Return [x, y] of the center of cell containing provided text 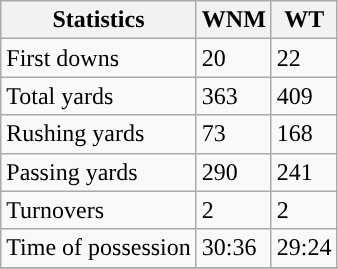
WNM [234, 20]
241 [304, 172]
Total yards [99, 96]
Turnovers [99, 210]
20 [234, 58]
290 [234, 172]
22 [304, 58]
WT [304, 20]
73 [234, 134]
Passing yards [99, 172]
Statistics [99, 20]
29:24 [304, 248]
Rushing yards [99, 134]
Time of possession [99, 248]
First downs [99, 58]
30:36 [234, 248]
363 [234, 96]
409 [304, 96]
168 [304, 134]
